For the text-containing cell, return its midpoint in [X, Y] coordinate format. 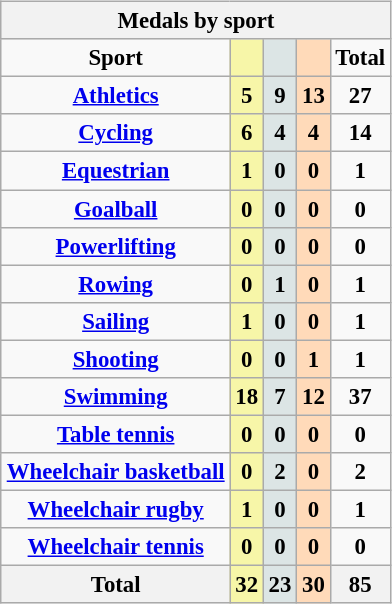
Sport [116, 58]
Athletics [116, 96]
Swimming [116, 396]
6 [246, 133]
5 [246, 96]
37 [360, 396]
Goalball [116, 209]
Table tennis [116, 434]
Wheelchair tennis [116, 547]
32 [246, 584]
Wheelchair basketball [116, 472]
Powerlifting [116, 246]
23 [280, 584]
Cycling [116, 133]
85 [360, 584]
30 [314, 584]
7 [280, 396]
Medals by sport [196, 21]
Sailing [116, 321]
12 [314, 396]
Rowing [116, 284]
Wheelchair rugby [116, 509]
Shooting [116, 359]
27 [360, 96]
9 [280, 96]
Equestrian [116, 171]
13 [314, 96]
14 [360, 133]
18 [246, 396]
